Provide the [x, y] coordinate of the cell's center where the given text is located.  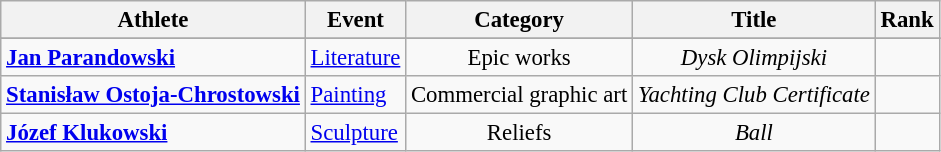
Epic works [520, 58]
Reliefs [520, 133]
Literature [355, 58]
Dysk Olimpijski [754, 58]
Sculpture [355, 133]
Athlete [153, 20]
Commercial graphic art [520, 95]
Jan Parandowski [153, 58]
Józef Klukowski [153, 133]
Category [520, 20]
Rank [907, 20]
Yachting Club Certificate [754, 95]
Stanisław Ostoja-Chrostowski [153, 95]
Title [754, 20]
Painting [355, 95]
Ball [754, 133]
Event [355, 20]
